For the text-containing cell, return its midpoint in [x, y] coordinate format. 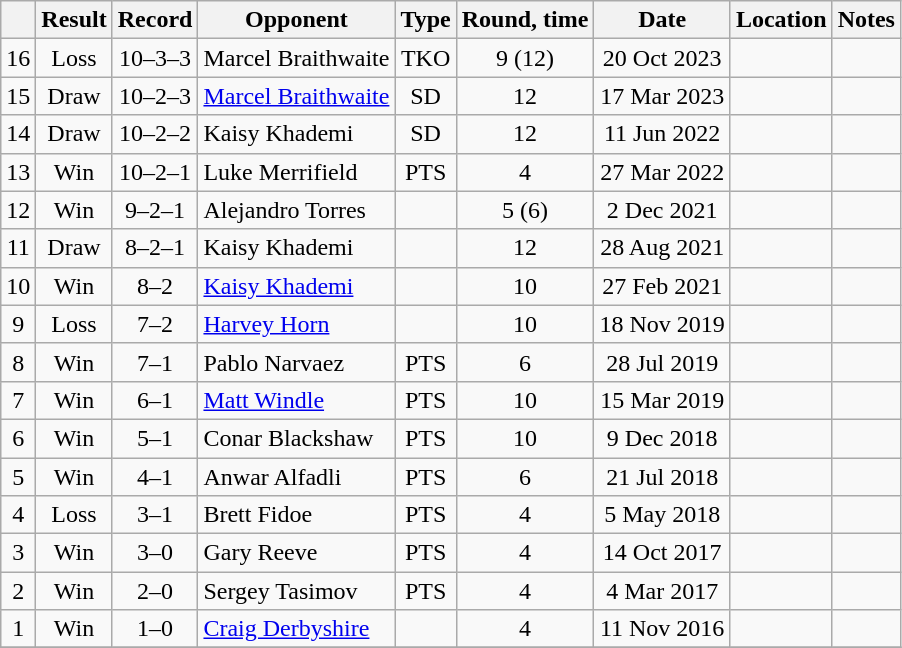
14 [18, 134]
8–2–1 [155, 248]
9–2–1 [155, 210]
10–2–2 [155, 134]
16 [18, 58]
11 Nov 2016 [662, 629]
Sergey Tasimov [296, 591]
Anwar Alfadli [296, 477]
15 Mar 2019 [662, 400]
TKO [426, 58]
10–3–3 [155, 58]
7–1 [155, 362]
Round, time [525, 20]
Location [781, 20]
Type [426, 20]
Conar Blackshaw [296, 438]
Alejandro Torres [296, 210]
3 [18, 553]
Record [155, 20]
Pablo Narvaez [296, 362]
10–2–3 [155, 96]
2 [18, 591]
Result [74, 20]
5–1 [155, 438]
9 Dec 2018 [662, 438]
Gary Reeve [296, 553]
5 [18, 477]
4 Mar 2017 [662, 591]
4–1 [155, 477]
3–0 [155, 553]
7 [18, 400]
15 [18, 96]
27 Feb 2021 [662, 286]
9 [18, 324]
11 Jun 2022 [662, 134]
27 Mar 2022 [662, 172]
10–2–1 [155, 172]
14 Oct 2017 [662, 553]
17 Mar 2023 [662, 96]
8–2 [155, 286]
1–0 [155, 629]
Harvey Horn [296, 324]
Date [662, 20]
Brett Fidoe [296, 515]
28 Aug 2021 [662, 248]
5 May 2018 [662, 515]
28 Jul 2019 [662, 362]
9 (12) [525, 58]
Notes [866, 20]
6–1 [155, 400]
2 Dec 2021 [662, 210]
3–1 [155, 515]
1 [18, 629]
21 Jul 2018 [662, 477]
20 Oct 2023 [662, 58]
13 [18, 172]
5 (6) [525, 210]
Luke Merrifield [296, 172]
Craig Derbyshire [296, 629]
Opponent [296, 20]
11 [18, 248]
7–2 [155, 324]
Matt Windle [296, 400]
18 Nov 2019 [662, 324]
8 [18, 362]
2–0 [155, 591]
